Detect which cell encompasses the target text, then output its [X, Y] center coordinate. 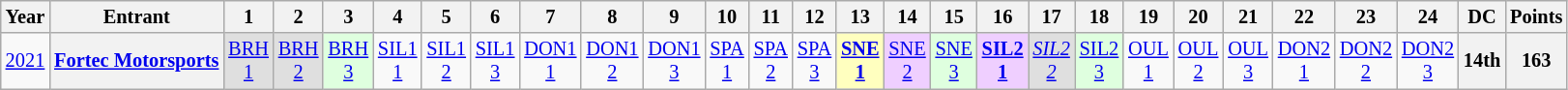
19 [1148, 16]
DON23 [1428, 61]
Entrant [136, 16]
4 [397, 16]
18 [1099, 16]
15 [954, 16]
DON12 [612, 61]
DON11 [550, 61]
DC [1482, 16]
2 [299, 16]
21 [1248, 16]
7 [550, 16]
20 [1199, 16]
SNE2 [907, 61]
SPA3 [814, 61]
SPA1 [727, 61]
14 [907, 16]
SIL21 [1003, 61]
22 [1304, 16]
23 [1366, 16]
OUL1 [1148, 61]
Fortec Motorsports [136, 61]
12 [814, 16]
DON13 [674, 61]
SIL22 [1052, 61]
3 [348, 16]
Year [25, 16]
14th [1482, 61]
SIL11 [397, 61]
OUL2 [1199, 61]
11 [771, 16]
BRH3 [348, 61]
SIL23 [1099, 61]
2021 [25, 61]
17 [1052, 16]
BRH1 [248, 61]
SNE3 [954, 61]
13 [860, 16]
SPA2 [771, 61]
9 [674, 16]
24 [1428, 16]
163 [1536, 61]
Points [1536, 16]
SIL13 [495, 61]
16 [1003, 16]
10 [727, 16]
DON22 [1366, 61]
SIL12 [446, 61]
OUL3 [1248, 61]
8 [612, 16]
1 [248, 16]
BRH2 [299, 61]
5 [446, 16]
6 [495, 16]
SNE1 [860, 61]
DON21 [1304, 61]
